Locate the cell with the specified text and output its (X, Y) center coordinate. 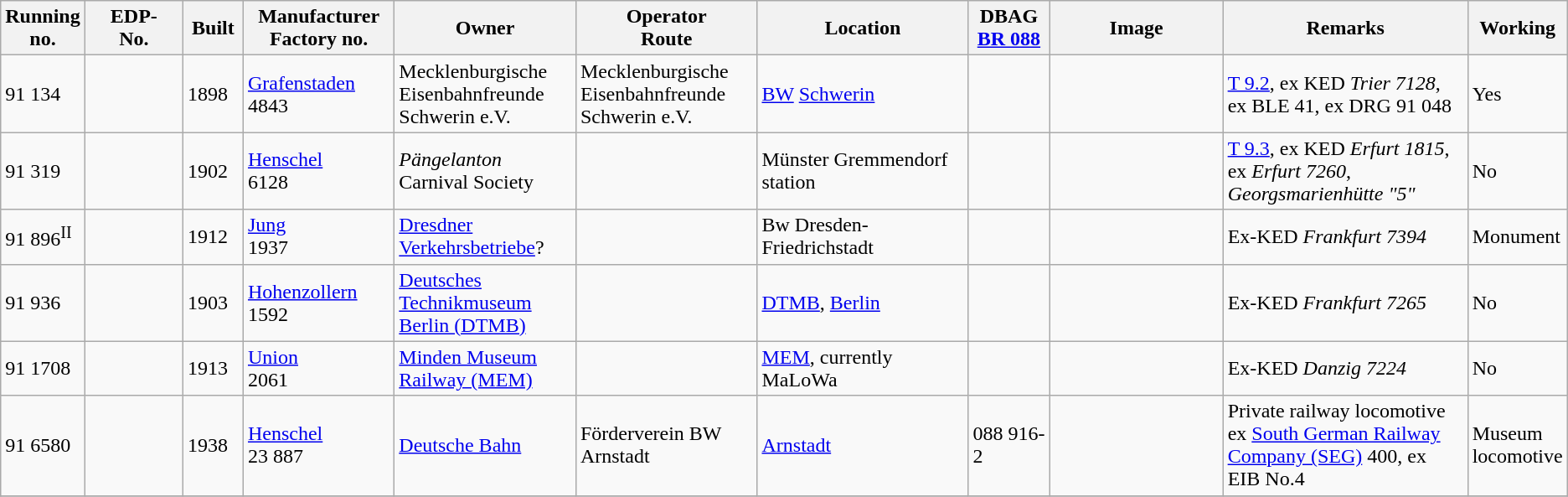
T 9.2, ex KED Trier 7128, ex BLE 41, ex DRG 91 048 (1345, 94)
DTMB, Berlin (863, 303)
Runningno. (43, 28)
Private railway locomotive ex South German Railway Company (SEG) 400, ex EIB No.4 (1345, 446)
Dresdner Verkehrsbetriebe? (486, 236)
ManufacturerFactory no. (318, 28)
Pängelanton Carnival Society (486, 171)
Bw Dresden-Friedrichstadt (863, 236)
DBAGBR 088 (1008, 28)
Ex-KED Frankfurt 7265 (1345, 303)
088 916-2 (1008, 446)
1938 (213, 446)
Förderverein BW Arnstadt (667, 446)
91 1708 (43, 369)
1898 (213, 94)
T 9.3, ex KED Erfurt 1815, ex Erfurt 7260, Georgsmarienhütte "5" (1345, 171)
1902 (213, 171)
Minden Museum Railway (MEM) (486, 369)
Image (1136, 28)
Münster Gremmendorf station (863, 171)
91 896II (43, 236)
Deutsches Technikmuseum Berlin (DTMB) (486, 303)
Jung1937 (318, 236)
Working (1518, 28)
Ex-KED Danzig 7224 (1345, 369)
Museum locomotive (1518, 446)
1903 (213, 303)
Owner (486, 28)
Grafenstaden4843 (318, 94)
Built (213, 28)
Location (863, 28)
91 6580 (43, 446)
91 936 (43, 303)
Henschel6128 (318, 171)
Henschel23 887 (318, 446)
91 134 (43, 94)
91 319 (43, 171)
Hohenzollern1592 (318, 303)
Union2061 (318, 369)
BW Schwerin (863, 94)
EDP-No. (134, 28)
Deutsche Bahn (486, 446)
MEM, currently MaLoWa (863, 369)
Arnstadt (863, 446)
1913 (213, 369)
OperatorRoute (667, 28)
Remarks (1345, 28)
1912 (213, 236)
Monument (1518, 236)
Yes (1518, 94)
Ex-KED Frankfurt 7394 (1345, 236)
